Search for the cell housing the specified text and yield its (X, Y) center coordinate. 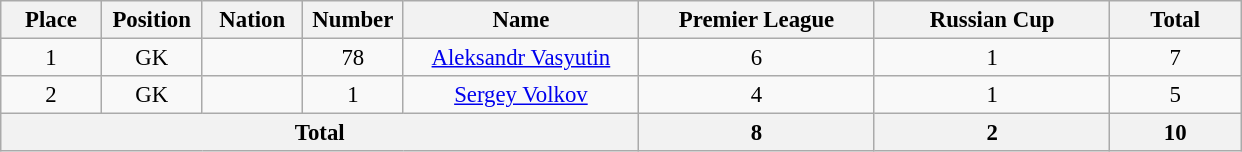
Aleksandr Vasyutin (521, 58)
10 (1176, 133)
Number (354, 20)
78 (354, 58)
Russian Cup (992, 20)
Name (521, 20)
8 (757, 133)
4 (757, 95)
Position (152, 20)
Sergey Volkov (521, 95)
Premier League (757, 20)
5 (1176, 95)
6 (757, 58)
7 (1176, 58)
Nation (252, 20)
Place (52, 20)
